Find where the given text appears and provide that cell's center as [x, y] coordinate. 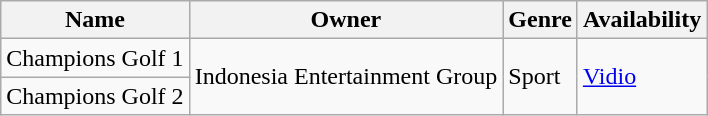
Indonesia Entertainment Group [346, 77]
Sport [540, 77]
Availability [642, 20]
Champions Golf 2 [95, 96]
Name [95, 20]
Champions Golf 1 [95, 58]
Genre [540, 20]
Owner [346, 20]
Vidio [642, 77]
